Capture the cell that displays the provided text and extract its [X, Y] central coordinate. 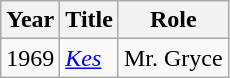
Year [30, 20]
Role [173, 20]
Title [90, 20]
Mr. Gryce [173, 58]
Kes [90, 58]
1969 [30, 58]
